Detect which cell encompasses the target text, then output its [x, y] center coordinate. 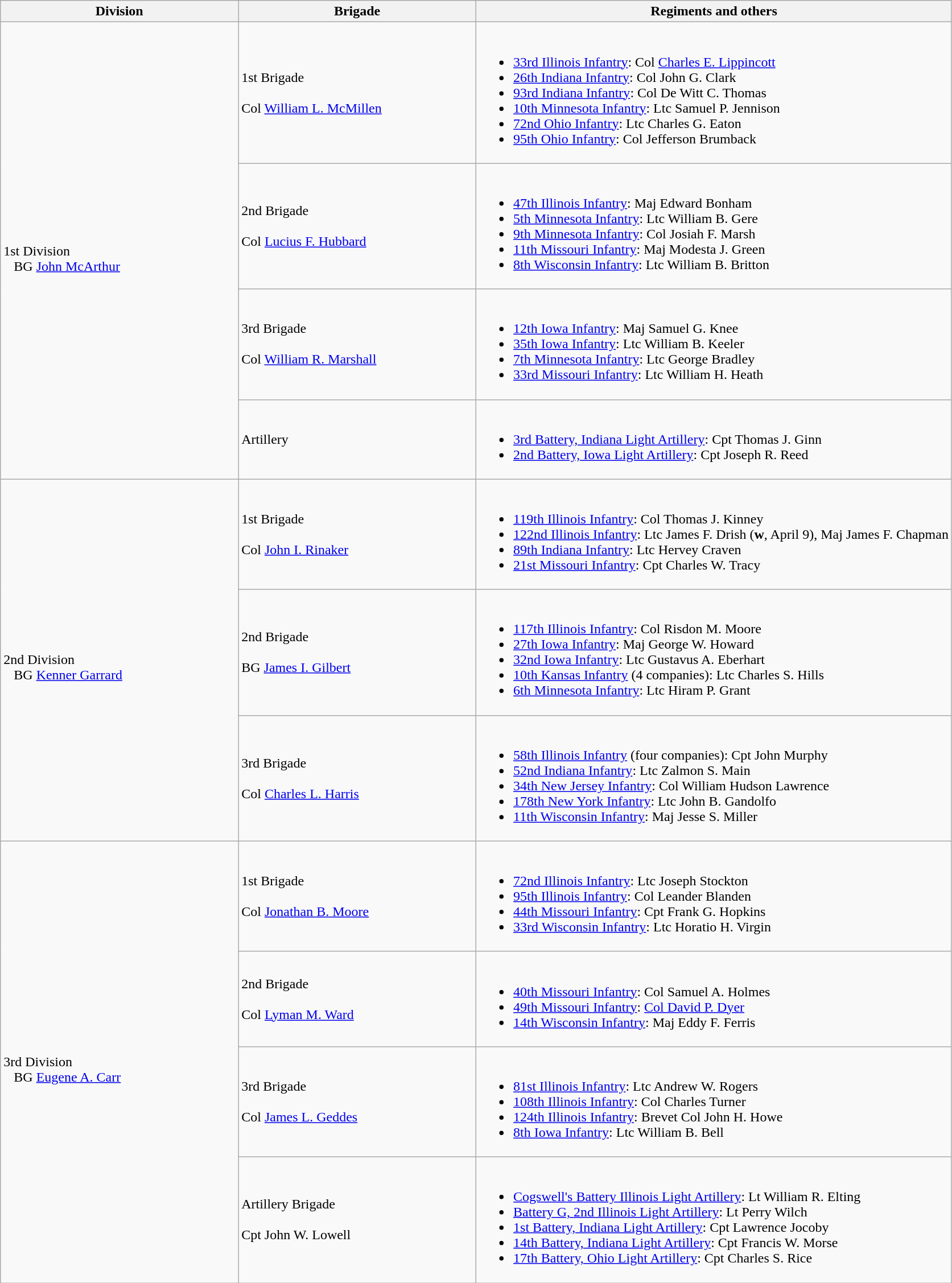
Artillery Brigade Cpt John W. Lowell [357, 1220]
1st Brigade Col John I. Rinaker [357, 534]
1st Brigade Col William L. McMillen [357, 93]
Brigade [357, 11]
40th Missouri Infantry: Col Samuel A. Holmes49th Missouri Infantry: Col David P. Dyer14th Wisconsin Infantry: Maj Eddy F. Ferris [714, 999]
3rd Brigade Col Charles L. Harris [357, 778]
1st Brigade Col Jonathan B. Moore [357, 896]
3rd Division BG Eugene A. Carr [119, 1062]
Regiments and others [714, 11]
3rd Battery, Indiana Light Artillery: Cpt Thomas J. Ginn2nd Battery, Iowa Light Artillery: Cpt Joseph R. Reed [714, 439]
2nd Brigade BG James I. Gilbert [357, 652]
1st Division BG John McArthur [119, 250]
Artillery [357, 439]
2nd Brigade Col Lyman M. Ward [357, 999]
Division [119, 11]
3rd Brigade Col William R. Marshall [357, 344]
3rd Brigade Col James L. Geddes [357, 1102]
2nd Brigade Col Lucius F. Hubbard [357, 226]
2nd Division BG Kenner Garrard [119, 660]
